Pinpoint the cell where the given text exists, returning its [X, Y] midpoint coordinate. 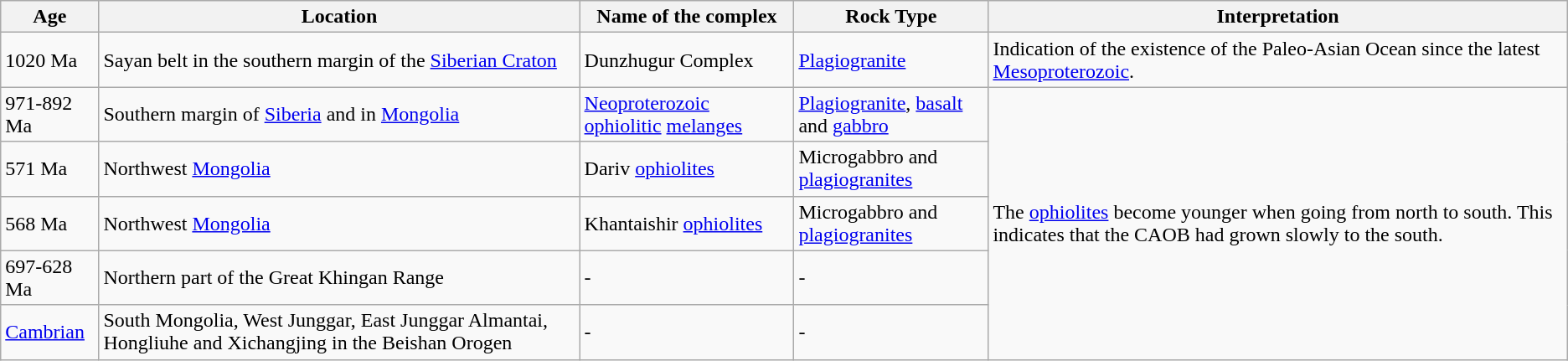
Name of the complex [687, 17]
Dunzhugur Complex [687, 60]
Plagiogranite, basalt and gabbro [891, 114]
571 Ma [50, 169]
The ophiolites become younger when going from north to south. This indicates that the CAOB had grown slowly to the south. [1278, 223]
Cambrian [50, 332]
1020 Ma [50, 60]
Sayan belt in the southern margin of the Siberian Craton [339, 60]
Khantaishir ophiolites [687, 223]
Neoproterozoic ophiolitic melanges [687, 114]
697-628 Ma [50, 278]
Indication of the existence of the Paleo-Asian Ocean since the latest Mesoproterozoic. [1278, 60]
568 Ma [50, 223]
Age [50, 17]
Southern margin of Siberia and in Mongolia [339, 114]
Rock Type [891, 17]
Plagiogranite [891, 60]
Dariv ophiolites [687, 169]
South Mongolia, West Junggar, East Junggar Almantai, Hongliuhe and Xichangjing in the Beishan Orogen [339, 332]
971-892 Ma [50, 114]
Northern part of the Great Khingan Range [339, 278]
Interpretation [1278, 17]
Location [339, 17]
